Locate the cell with the specified text and output its (X, Y) center coordinate. 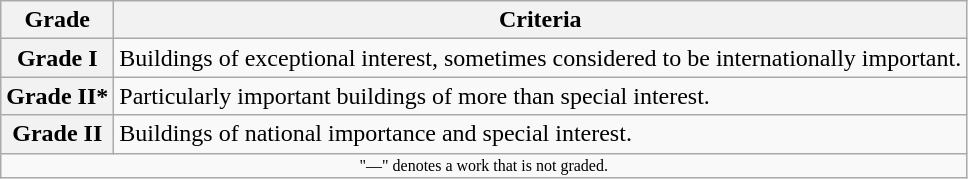
Grade I (58, 58)
Grade II* (58, 96)
Buildings of national importance and special interest. (540, 134)
Criteria (540, 20)
Particularly important buildings of more than special interest. (540, 96)
Buildings of exceptional interest, sometimes considered to be internationally important. (540, 58)
Grade II (58, 134)
Grade (58, 20)
"—" denotes a work that is not graded. (484, 165)
